Locate the cell with the specified text and output its [x, y] center coordinate. 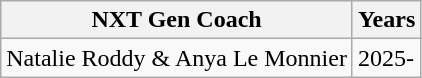
2025- [386, 58]
Years [386, 20]
NXT Gen Coach [177, 20]
Natalie Roddy & Anya Le Monnier [177, 58]
